Capture the cell that displays the provided text and extract its (x, y) central coordinate. 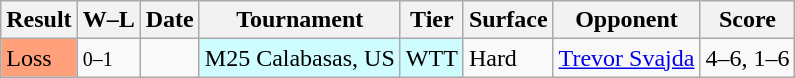
Surface (508, 20)
Result (39, 20)
Hard (508, 58)
M25 Calabasas, US (300, 58)
0–1 (108, 58)
Tournament (300, 20)
4–6, 1–6 (748, 58)
Tier (432, 20)
Loss (39, 58)
WTT (432, 58)
W–L (108, 20)
Trevor Svajda (626, 58)
Score (748, 20)
Opponent (626, 20)
Date (170, 20)
